Return [x, y] of the center of cell containing provided text 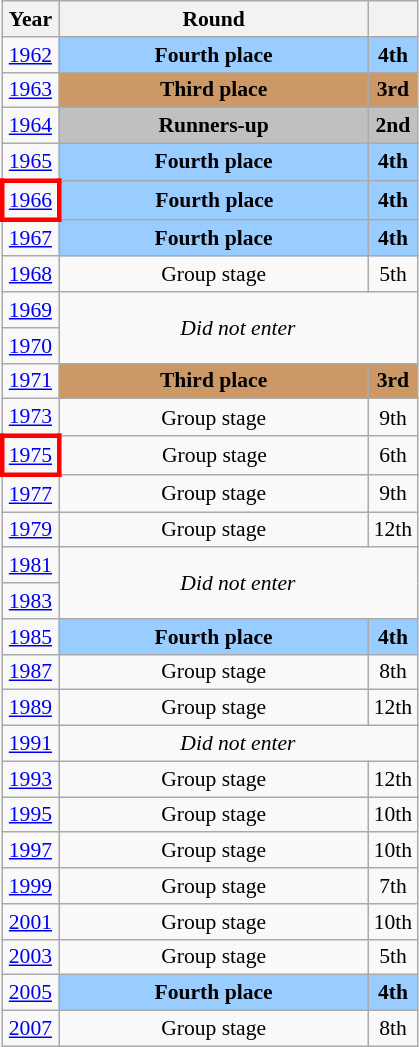
7th [394, 886]
1981 [30, 566]
1969 [30, 310]
1975 [30, 456]
1977 [30, 494]
1997 [30, 851]
1968 [30, 275]
1989 [30, 708]
1985 [30, 637]
1999 [30, 886]
1967 [30, 238]
1995 [30, 815]
1966 [30, 200]
Round [214, 19]
1963 [30, 90]
Year [30, 19]
1962 [30, 55]
Runners-up [214, 126]
6th [394, 456]
2005 [30, 993]
2007 [30, 1029]
2003 [30, 957]
1964 [30, 126]
1979 [30, 530]
1971 [30, 381]
1973 [30, 418]
1970 [30, 346]
1993 [30, 779]
1983 [30, 601]
2nd [394, 126]
2001 [30, 922]
1987 [30, 672]
1965 [30, 162]
1991 [30, 744]
